Detect which cell encompasses the target text, then output its (x, y) center coordinate. 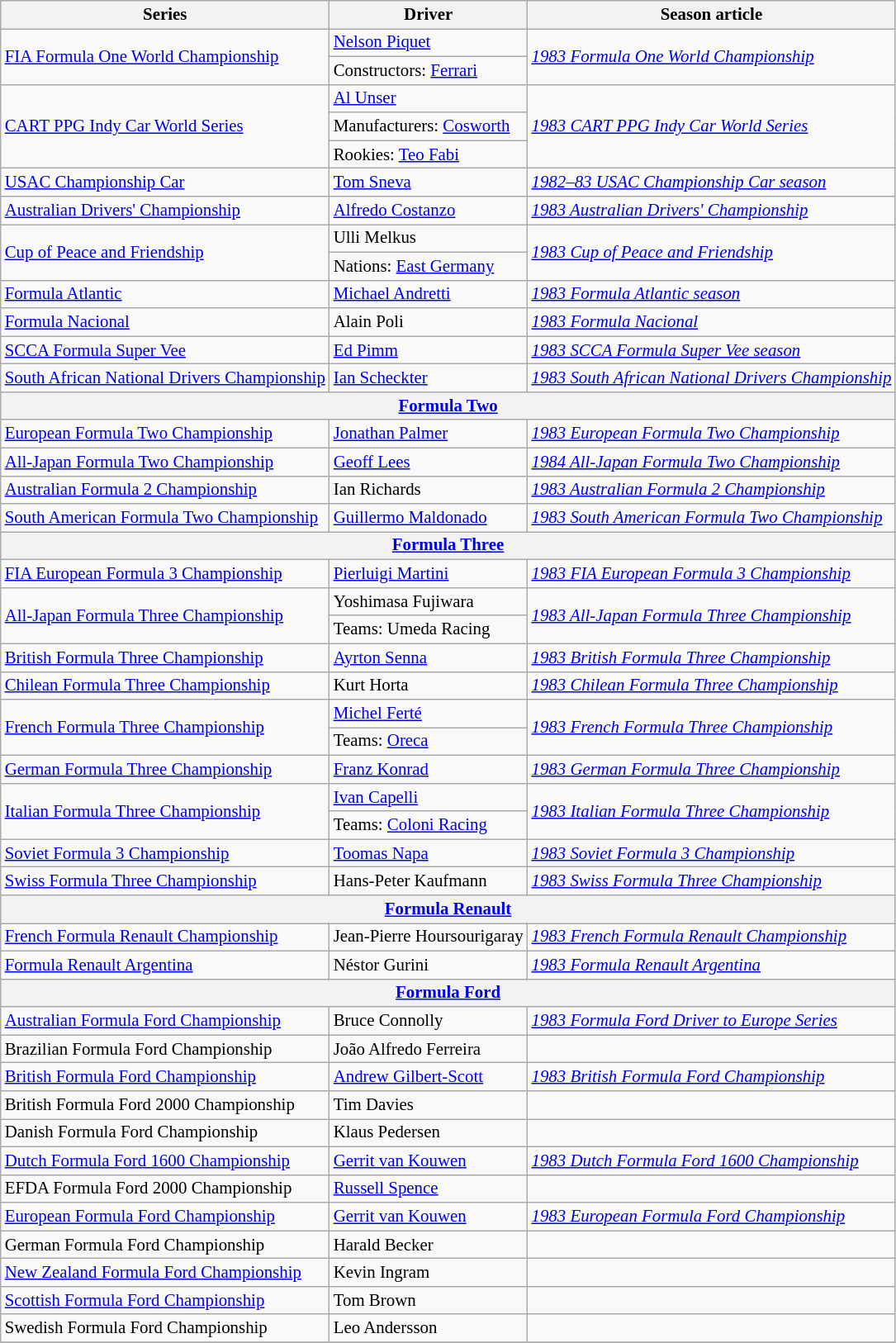
Australian Formula 2 Championship (165, 490)
Swedish Formula Ford Championship (165, 1328)
Ian Richards (429, 490)
1983 Australian Formula 2 Championship (712, 490)
Klaus Pedersen (429, 1132)
Swiss Formula Three Championship (165, 881)
1983 Formula One World Championship (712, 56)
Pierluigi Martini (429, 574)
SCCA Formula Super Vee (165, 350)
Leo Andersson (429, 1328)
Formula Renault Argentina (165, 965)
Ed Pimm (429, 350)
1983 Italian Formula Three Championship (712, 811)
1983 Dutch Formula Ford 1600 Championship (712, 1160)
Formula Three (448, 546)
Dutch Formula Ford 1600 Championship (165, 1160)
South American Formula Two Championship (165, 518)
1983 Chilean Formula Three Championship (712, 686)
European Formula Ford Championship (165, 1217)
Nelson Piquet (429, 42)
Formula Two (448, 406)
Formula Atlantic (165, 294)
1983 CART PPG Indy Car World Series (712, 126)
1983 Australian Drivers' Championship (712, 211)
1983 Formula Nacional (712, 322)
European Formula Two Championship (165, 434)
French Formula Renault Championship (165, 937)
Formula Renault (448, 909)
British Formula Ford 2000 Championship (165, 1105)
FIA Formula One World Championship (165, 56)
1983 German Formula Three Championship (712, 769)
French Formula Three Championship (165, 728)
Guillermo Maldonado (429, 518)
Michel Ferté (429, 714)
1983 British Formula Three Championship (712, 657)
FIA European Formula 3 Championship (165, 574)
Yoshimasa Fujiwara (429, 601)
Teams: Coloni Racing (429, 825)
Formula Ford (448, 993)
Season article (712, 15)
Chilean Formula Three Championship (165, 686)
USAC Championship Car (165, 183)
Geoff Lees (429, 462)
German Formula Three Championship (165, 769)
Ivan Capelli (429, 797)
German Formula Ford Championship (165, 1245)
1983 South African National Drivers Championship (712, 378)
Andrew Gilbert-Scott (429, 1077)
1983 European Formula Two Championship (712, 434)
1983 French Formula Three Championship (712, 728)
Danish Formula Ford Championship (165, 1132)
Manufacturers: Cosworth (429, 126)
Scottish Formula Ford Championship (165, 1300)
Tim Davies (429, 1105)
Kevin Ingram (429, 1273)
1983 All-Japan Formula Three Championship (712, 615)
Brazilian Formula Ford Championship (165, 1049)
Hans-Peter Kaufmann (429, 881)
1983 British Formula Ford Championship (712, 1077)
1983 Swiss Formula Three Championship (712, 881)
All-Japan Formula Three Championship (165, 615)
Franz Konrad (429, 769)
Formula Nacional (165, 322)
Bruce Connolly (429, 1021)
Nations: East Germany (429, 266)
Kurt Horta (429, 686)
Al Unser (429, 98)
1983 French Formula Renault Championship (712, 937)
Russell Spence (429, 1189)
Ulli Melkus (429, 238)
New Zealand Formula Ford Championship (165, 1273)
All-Japan Formula Two Championship (165, 462)
Cup of Peace and Friendship (165, 252)
Italian Formula Three Championship (165, 811)
Series (165, 15)
1983 Formula Renault Argentina (712, 965)
Tom Sneva (429, 183)
Driver (429, 15)
1983 European Formula Ford Championship (712, 1217)
1983 Soviet Formula 3 Championship (712, 853)
British Formula Three Championship (165, 657)
Harald Becker (429, 1245)
1983 FIA European Formula 3 Championship (712, 574)
Jean-Pierre Hoursourigaray (429, 937)
1984 All-Japan Formula Two Championship (712, 462)
South African National Drivers Championship (165, 378)
Alain Poli (429, 322)
Ayrton Senna (429, 657)
EFDA Formula Ford 2000 Championship (165, 1189)
1983 Formula Ford Driver to Europe Series (712, 1021)
Jonathan Palmer (429, 434)
1983 South American Formula Two Championship (712, 518)
Toomas Napa (429, 853)
Constructors: Ferrari (429, 70)
1982–83 USAC Championship Car season (712, 183)
João Alfredo Ferreira (429, 1049)
Néstor Gurini (429, 965)
Ian Scheckter (429, 378)
1983 SCCA Formula Super Vee season (712, 350)
Teams: Umeda Racing (429, 629)
Rookies: Teo Fabi (429, 154)
Alfredo Costanzo (429, 211)
Australian Formula Ford Championship (165, 1021)
Teams: Oreca (429, 742)
Australian Drivers' Championship (165, 211)
1983 Formula Atlantic season (712, 294)
CART PPG Indy Car World Series (165, 126)
British Formula Ford Championship (165, 1077)
Soviet Formula 3 Championship (165, 853)
1983 Cup of Peace and Friendship (712, 252)
Tom Brown (429, 1300)
Michael Andretti (429, 294)
